Pinpoint the cell where the given text exists, returning its (X, Y) midpoint coordinate. 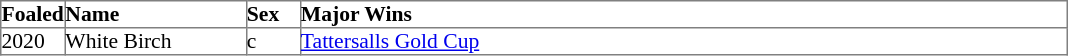
Name (156, 14)
Sex (273, 14)
Foaled (33, 14)
White Birch (156, 42)
Major Wins (683, 14)
c (273, 42)
Tattersalls Gold Cup (683, 42)
2020 (33, 42)
